From the cell containing the given text, extract its center point as [X, Y] coordinate. 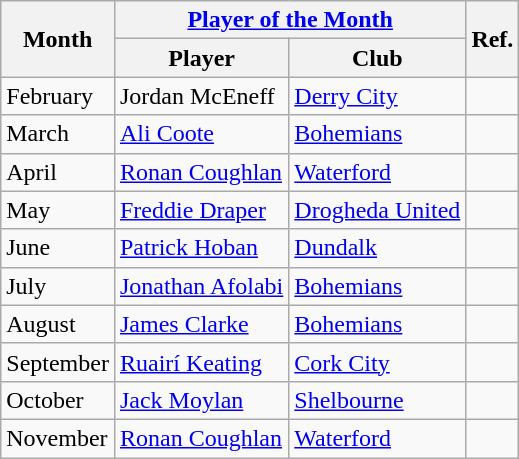
Freddie Draper [201, 210]
Player of the Month [290, 20]
November [58, 438]
April [58, 172]
Shelbourne [378, 400]
October [58, 400]
Ruairí Keating [201, 362]
May [58, 210]
Club [378, 58]
March [58, 134]
Dundalk [378, 248]
June [58, 248]
August [58, 324]
Jack Moylan [201, 400]
Drogheda United [378, 210]
February [58, 96]
Jonathan Afolabi [201, 286]
Ref. [492, 39]
Month [58, 39]
July [58, 286]
Cork City [378, 362]
Derry City [378, 96]
Patrick Hoban [201, 248]
September [58, 362]
Jordan McEneff [201, 96]
James Clarke [201, 324]
Ali Coote [201, 134]
Player [201, 58]
